Identify which cell holds the provided text, then report its [X, Y] central coordinate. 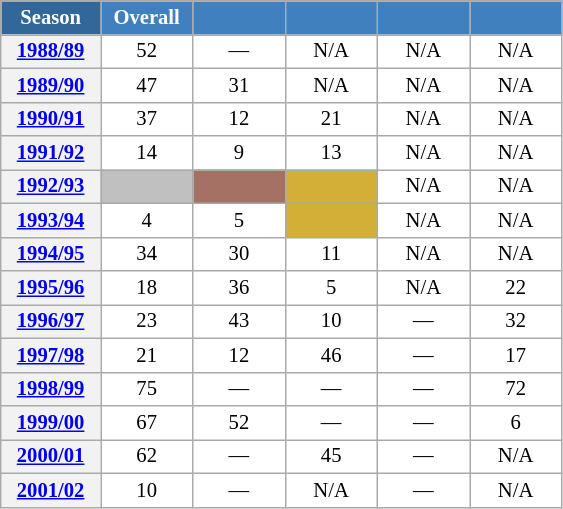
36 [239, 287]
22 [516, 287]
1998/99 [51, 389]
13 [331, 153]
32 [516, 321]
4 [146, 220]
Overall [146, 17]
1992/93 [51, 186]
23 [146, 321]
34 [146, 254]
1991/92 [51, 153]
75 [146, 389]
1997/98 [51, 355]
1999/00 [51, 423]
72 [516, 389]
67 [146, 423]
47 [146, 85]
43 [239, 321]
Season [51, 17]
2001/02 [51, 490]
1996/97 [51, 321]
1989/90 [51, 85]
37 [146, 119]
45 [331, 456]
17 [516, 355]
2000/01 [51, 456]
62 [146, 456]
46 [331, 355]
1993/94 [51, 220]
1988/89 [51, 51]
11 [331, 254]
1994/95 [51, 254]
14 [146, 153]
1990/91 [51, 119]
31 [239, 85]
30 [239, 254]
6 [516, 423]
1995/96 [51, 287]
18 [146, 287]
9 [239, 153]
